Provide the [x, y] coordinate of the cell's center where the given text is located.  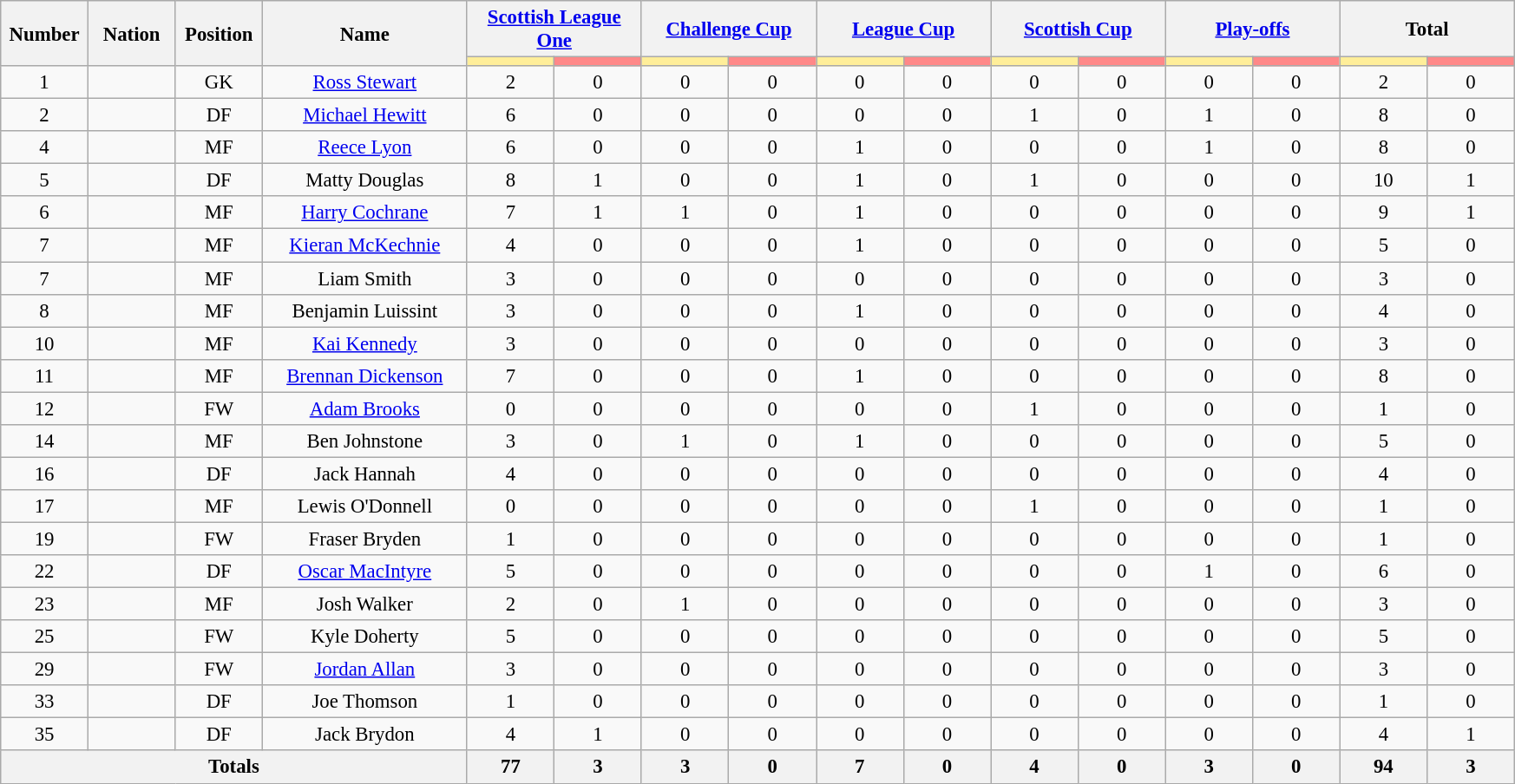
League Cup [902, 29]
Reece Lyon [365, 147]
Challenge Cup [729, 29]
Ben Johnstone [365, 441]
Benjamin Luissint [365, 310]
25 [45, 637]
17 [45, 506]
Position [219, 33]
Kieran McKechnie [365, 245]
19 [45, 539]
Kyle Doherty [365, 637]
Scottish League One [554, 29]
Play-offs [1253, 29]
Brennan Dickenson [365, 376]
Jack Hannah [365, 474]
Nation [132, 33]
Oscar MacIntyre [365, 572]
Fraser Bryden [365, 539]
Kai Kennedy [365, 343]
Michael Hewitt [365, 115]
Adam Brooks [365, 408]
14 [45, 441]
22 [45, 572]
29 [45, 670]
Number [45, 33]
Total [1426, 29]
Josh Walker [365, 604]
Lewis O'Donnell [365, 506]
33 [45, 702]
23 [45, 604]
Matty Douglas [365, 180]
Harry Cochrane [365, 212]
Jack Brydon [365, 735]
12 [45, 408]
Jordan Allan [365, 670]
Joe Thomson [365, 702]
Name [365, 33]
Ross Stewart [365, 82]
16 [45, 474]
77 [510, 768]
11 [45, 376]
Liam Smith [365, 278]
35 [45, 735]
Totals [234, 768]
94 [1383, 768]
Scottish Cup [1078, 29]
GK [219, 82]
9 [1383, 212]
